For the text-containing cell, return its midpoint in [X, Y] coordinate format. 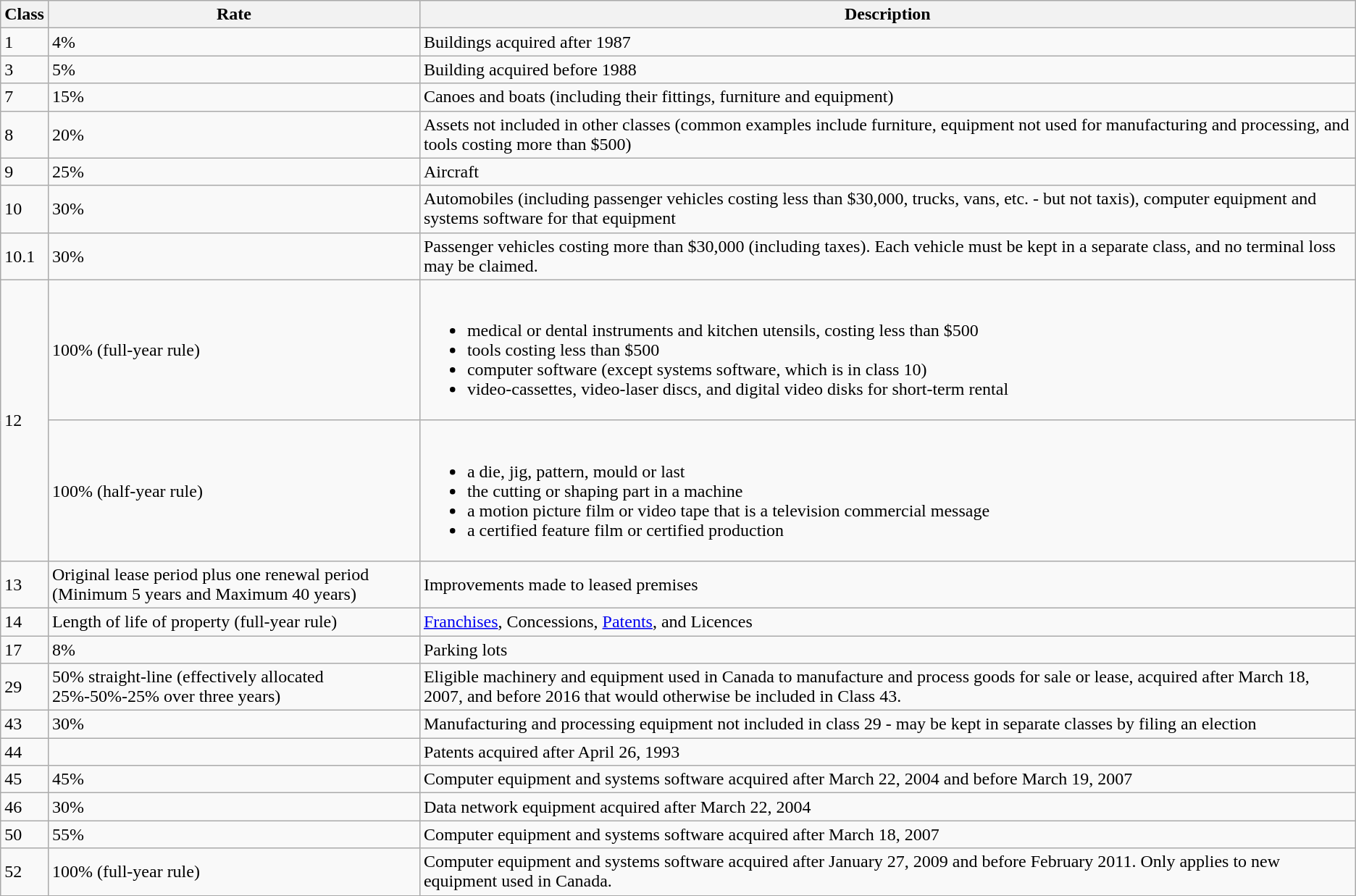
Data network equipment acquired after March 22, 2004 [887, 807]
12 [25, 420]
10.1 [25, 256]
Original lease period plus one renewal period(Minimum 5 years and Maximum 40 years) [233, 584]
4% [233, 42]
Length of life of property (full-year rule) [233, 621]
Buildings acquired after 1987 [887, 42]
15% [233, 97]
Computer equipment and systems software acquired after March 18, 2007 [887, 834]
45% [233, 779]
1 [25, 42]
50% straight-line (effectively allocated 25%-50%-25% over three years) [233, 687]
Improvements made to leased premises [887, 584]
8% [233, 650]
5% [233, 70]
10 [25, 209]
Computer equipment and systems software acquired after March 22, 2004 and before March 19, 2007 [887, 779]
8 [25, 135]
Aircraft [887, 172]
Computer equipment and systems software acquired after January 27, 2009 and before February 2011. Only applies to new equipment used in Canada. [887, 872]
43 [25, 724]
Rate [233, 14]
3 [25, 70]
13 [25, 584]
Description [887, 14]
45 [25, 779]
Patents acquired after April 26, 1993 [887, 752]
20% [233, 135]
25% [233, 172]
14 [25, 621]
55% [233, 834]
46 [25, 807]
17 [25, 650]
Class [25, 14]
50 [25, 834]
Parking lots [887, 650]
Canoes and boats (including their fittings, furniture and equipment) [887, 97]
Manufacturing and processing equipment not included in class 29 - may be kept in separate classes by filing an election [887, 724]
44 [25, 752]
Building acquired before 1988 [887, 70]
52 [25, 872]
Passenger vehicles costing more than $30,000 (including taxes). Each vehicle must be kept in a separate class, and no terminal loss may be claimed. [887, 256]
100% (half-year rule) [233, 490]
Franchises, Concessions, Patents, and Licences [887, 621]
9 [25, 172]
29 [25, 687]
7 [25, 97]
